From the cell containing the given text, extract its center point as (X, Y) coordinate. 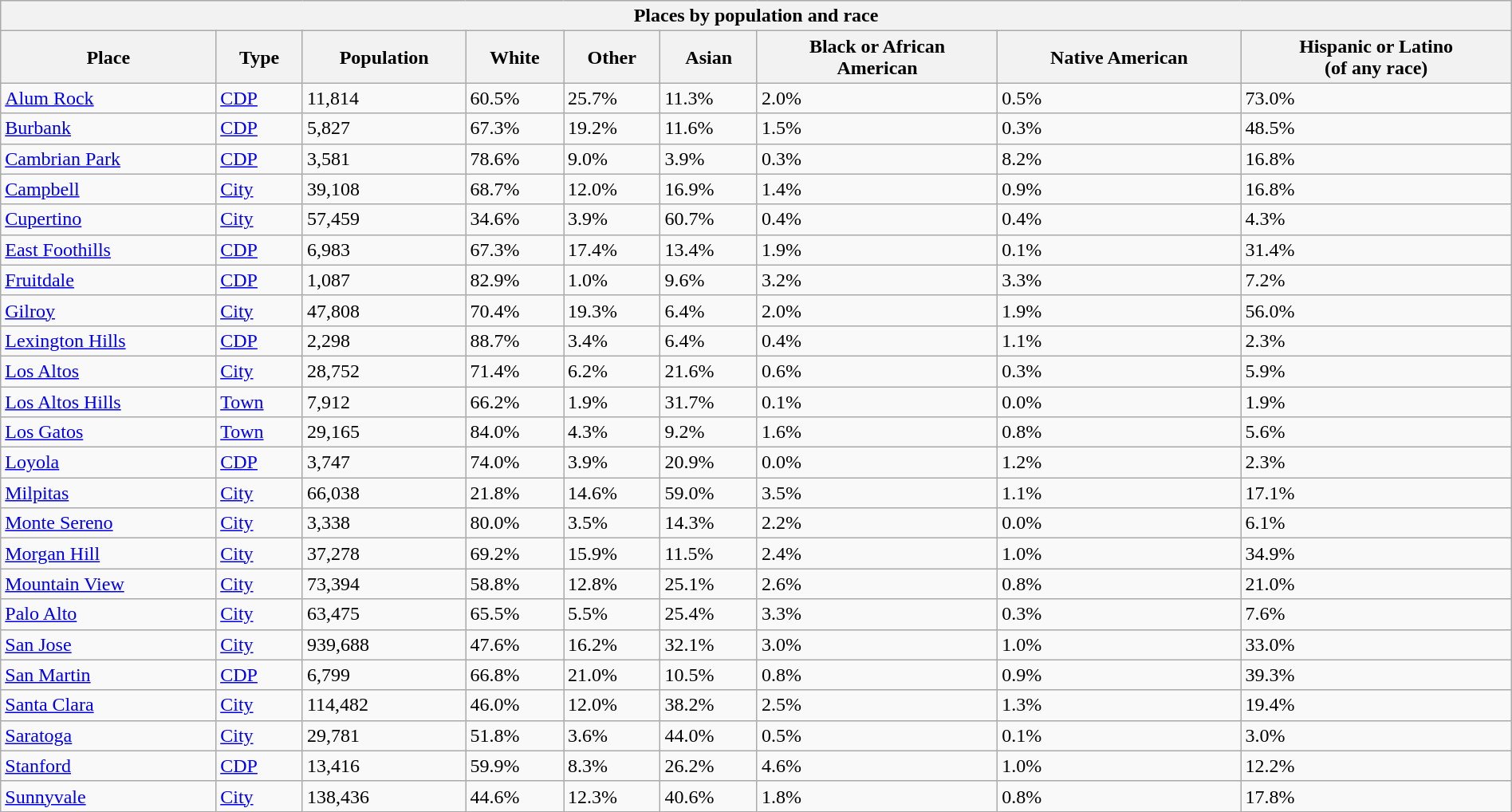
Place (108, 57)
9.6% (708, 280)
1.3% (1120, 705)
Cambrian Park (108, 159)
66.2% (515, 401)
East Foothills (108, 250)
Population (384, 57)
Fruitdale (108, 280)
11,814 (384, 98)
Alum Rock (108, 98)
26.2% (708, 766)
69.2% (515, 554)
74.0% (515, 463)
88.7% (515, 341)
Los Altos (108, 371)
21.8% (515, 493)
25.1% (708, 584)
Los Gatos (108, 432)
73,394 (384, 584)
11.3% (708, 98)
73.0% (1376, 98)
56.0% (1376, 310)
1.5% (877, 128)
Palo Alto (108, 614)
39.3% (1376, 675)
66.8% (515, 675)
17.8% (1376, 796)
14.6% (612, 493)
1.4% (877, 189)
939,688 (384, 644)
19.2% (612, 128)
28,752 (384, 371)
Mountain View (108, 584)
Black or AfricanAmerican (877, 57)
59.0% (708, 493)
2,298 (384, 341)
20.9% (708, 463)
13,416 (384, 766)
2.6% (877, 584)
San Martin (108, 675)
7.2% (1376, 280)
0.6% (877, 371)
8.2% (1120, 159)
25.4% (708, 614)
6.2% (612, 371)
84.0% (515, 432)
31.4% (1376, 250)
3.2% (877, 280)
5.6% (1376, 432)
9.0% (612, 159)
71.4% (515, 371)
5,827 (384, 128)
11.6% (708, 128)
Stanford (108, 766)
63,475 (384, 614)
Morgan Hill (108, 554)
58.8% (515, 584)
59.9% (515, 766)
3.6% (612, 735)
9.2% (708, 432)
16.9% (708, 189)
38.2% (708, 705)
5.5% (612, 614)
1.8% (877, 796)
13.4% (708, 250)
Native American (1120, 57)
29,781 (384, 735)
3,747 (384, 463)
25.7% (612, 98)
1,087 (384, 280)
Cupertino (108, 219)
7.6% (1376, 614)
57,459 (384, 219)
6,799 (384, 675)
34.9% (1376, 554)
Milpitas (108, 493)
21.6% (708, 371)
8.3% (612, 766)
15.9% (612, 554)
11.5% (708, 554)
34.6% (515, 219)
2.5% (877, 705)
12.8% (612, 584)
6.1% (1376, 523)
White (515, 57)
60.5% (515, 98)
80.0% (515, 523)
1.6% (877, 432)
Type (260, 57)
46.0% (515, 705)
19.3% (612, 310)
Gilroy (108, 310)
Burbank (108, 128)
39,108 (384, 189)
66,038 (384, 493)
68.7% (515, 189)
37,278 (384, 554)
3.4% (612, 341)
51.8% (515, 735)
2.4% (877, 554)
29,165 (384, 432)
78.6% (515, 159)
40.6% (708, 796)
65.5% (515, 614)
Saratoga (108, 735)
Other (612, 57)
Asian (708, 57)
33.0% (1376, 644)
2.2% (877, 523)
Hispanic or Latino(of any race) (1376, 57)
12.2% (1376, 766)
7,912 (384, 401)
14.3% (708, 523)
Campbell (108, 189)
138,436 (384, 796)
60.7% (708, 219)
31.7% (708, 401)
12.3% (612, 796)
10.5% (708, 675)
44.6% (515, 796)
Santa Clara (108, 705)
Lexington Hills (108, 341)
32.1% (708, 644)
Loyola (108, 463)
17.1% (1376, 493)
47.6% (515, 644)
4.6% (877, 766)
70.4% (515, 310)
Places by population and race (756, 16)
48.5% (1376, 128)
114,482 (384, 705)
19.4% (1376, 705)
47,808 (384, 310)
17.4% (612, 250)
Los Altos Hills (108, 401)
6,983 (384, 250)
82.9% (515, 280)
Monte Sereno (108, 523)
Sunnyvale (108, 796)
3,338 (384, 523)
1.2% (1120, 463)
16.2% (612, 644)
3,581 (384, 159)
San Jose (108, 644)
44.0% (708, 735)
5.9% (1376, 371)
